Locate the cell with the specified text and output its [x, y] center coordinate. 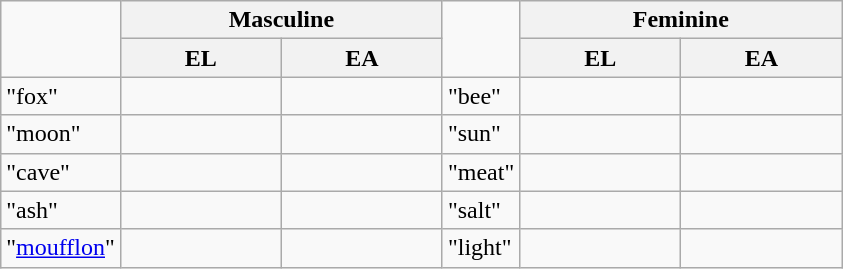
"meat" [480, 172]
"bee" [480, 96]
"fox" [61, 96]
"light" [480, 248]
"moon" [61, 134]
"sun" [480, 134]
Masculine [281, 20]
"moufflon" [61, 248]
Feminine [681, 20]
"salt" [480, 210]
"cave" [61, 172]
"ash" [61, 210]
